Return (x, y) of the center of cell containing provided text 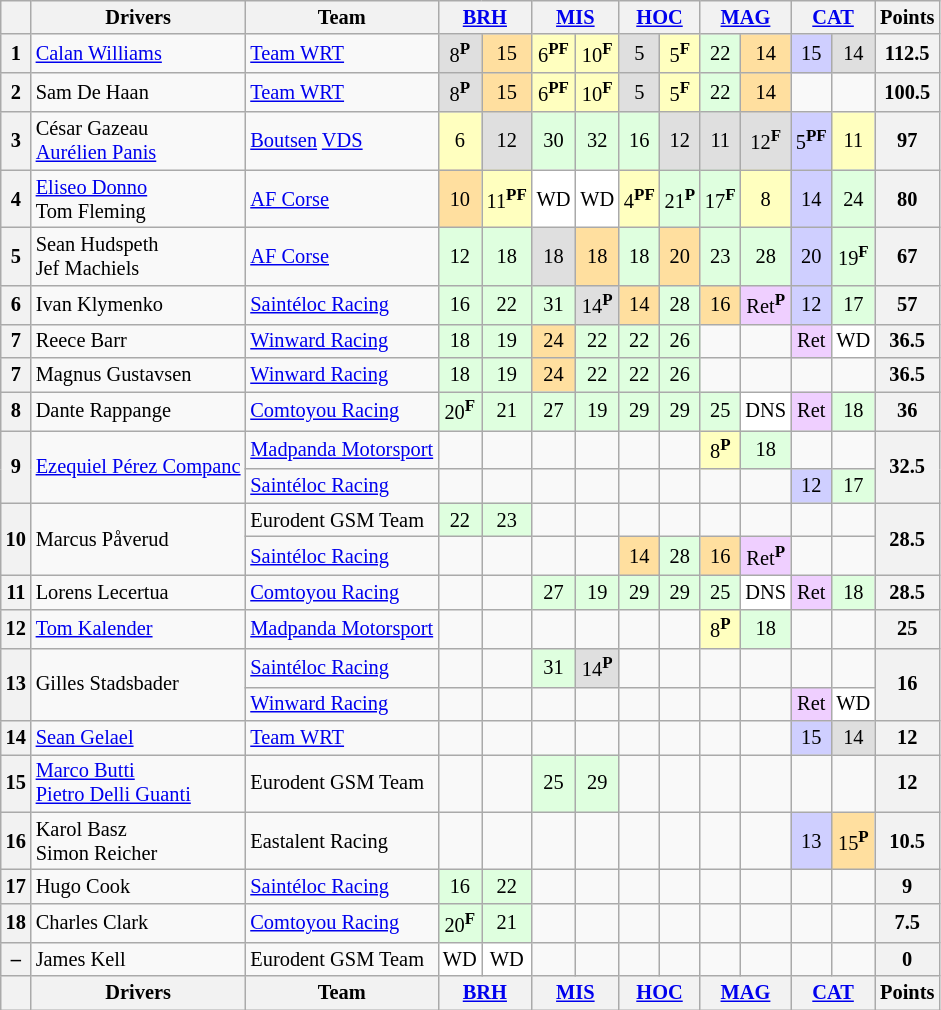
12F (765, 141)
James Kell (138, 959)
112.5 (907, 54)
Marco Butti Pietro Delli Guanti (138, 783)
19F (854, 256)
1 (16, 54)
Gilles Stadsbader (138, 684)
Magnus Gustavsen (138, 374)
32.5 (907, 466)
Dante Rappange (138, 410)
4 (16, 199)
4PF (640, 199)
2 (16, 92)
Boutsen VDS (342, 141)
0 (907, 959)
30 (554, 141)
Reece Barr (138, 341)
10.5 (907, 841)
– (16, 959)
Hugo Cook (138, 887)
Eliseo Donno Tom Fleming (138, 199)
Tom Kalender (138, 628)
Ezequiel Pérez Companc (138, 466)
7.5 (907, 922)
Lorens Lecertua (138, 592)
32 (597, 141)
5PF (812, 141)
Sam De Haan (138, 92)
21P (680, 199)
15P (854, 841)
Charles Clark (138, 922)
Karol Basz Simon Reicher (138, 841)
Eastalent Racing (342, 841)
Ivan Klymenko (138, 304)
3 (16, 141)
Sean Hudspeth Jef Machiels (138, 256)
Calan Williams (138, 54)
36 (907, 410)
57 (907, 304)
César Gazeau Aurélien Panis (138, 141)
Sean Gelael (138, 738)
100.5 (907, 92)
97 (907, 141)
80 (907, 199)
Marcus Påverud (138, 540)
17F (720, 199)
67 (907, 256)
11PF (507, 199)
